Pinpoint the cell where the given text exists, returning its (X, Y) midpoint coordinate. 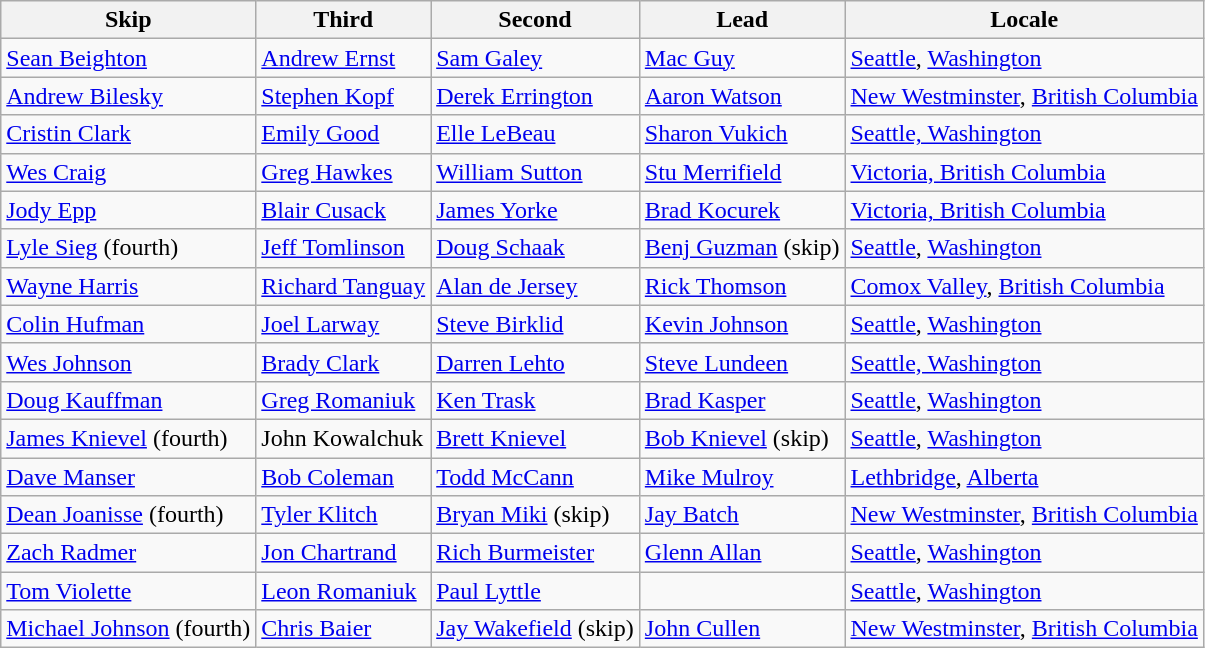
Comox Valley, British Columbia (1024, 286)
Jay Batch (742, 515)
Tyler Klitch (344, 515)
Glenn Allan (742, 553)
Bryan Miki (skip) (536, 515)
Mike Mulroy (742, 477)
Elle LeBeau (536, 134)
Dean Joanisse (fourth) (128, 515)
Jon Chartrand (344, 553)
Second (536, 20)
Aaron Watson (742, 96)
John Cullen (742, 629)
Richard Tanguay (344, 286)
Jay Wakefield (skip) (536, 629)
Jody Epp (128, 210)
Darren Lehto (536, 362)
Wayne Harris (128, 286)
Jeff Tomlinson (344, 248)
Brett Knievel (536, 438)
Derek Errington (536, 96)
Benj Guzman (skip) (742, 248)
William Sutton (536, 172)
Lethbridge, Alberta (1024, 477)
Wes Johnson (128, 362)
Bob Coleman (344, 477)
Skip (128, 20)
James Yorke (536, 210)
Sean Beighton (128, 58)
Lead (742, 20)
Mac Guy (742, 58)
James Knievel (fourth) (128, 438)
Bob Knievel (skip) (742, 438)
Locale (1024, 20)
Doug Schaak (536, 248)
Doug Kauffman (128, 400)
Chris Baier (344, 629)
Andrew Ernst (344, 58)
Andrew Bilesky (128, 96)
Blair Cusack (344, 210)
Todd McCann (536, 477)
Ken Trask (536, 400)
Rich Burmeister (536, 553)
Michael Johnson (fourth) (128, 629)
Steve Birklid (536, 324)
Paul Lyttle (536, 591)
Cristin Clark (128, 134)
Brady Clark (344, 362)
Rick Thomson (742, 286)
Colin Hufman (128, 324)
Kevin Johnson (742, 324)
Greg Hawkes (344, 172)
Wes Craig (128, 172)
Lyle Sieg (fourth) (128, 248)
Alan de Jersey (536, 286)
Emily Good (344, 134)
Steve Lundeen (742, 362)
Brad Kocurek (742, 210)
Sam Galey (536, 58)
Joel Larway (344, 324)
Stu Merrifield (742, 172)
Brad Kasper (742, 400)
Sharon Vukich (742, 134)
Third (344, 20)
Zach Radmer (128, 553)
Tom Violette (128, 591)
John Kowalchuk (344, 438)
Greg Romaniuk (344, 400)
Dave Manser (128, 477)
Stephen Kopf (344, 96)
Leon Romaniuk (344, 591)
